For the text-containing cell, return its midpoint in (x, y) coordinate format. 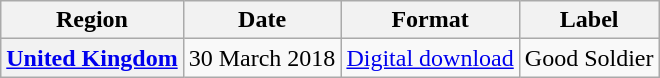
Digital download (430, 58)
United Kingdom (92, 58)
Good Soldier (589, 58)
Format (430, 20)
30 March 2018 (262, 58)
Label (589, 20)
Region (92, 20)
Date (262, 20)
